Provide the [X, Y] coordinate of the cell's center where the given text is located.  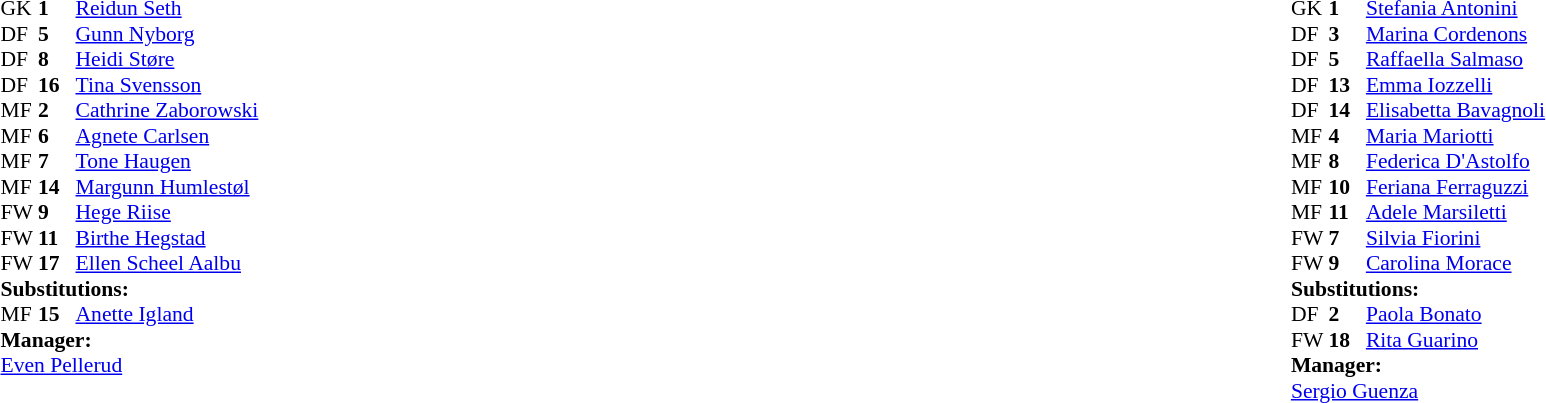
Silvia Fiorini [1456, 238]
Hege Riise [168, 213]
Emma Iozzelli [1456, 85]
Federica D'Astolfo [1456, 161]
Adele Marsiletti [1456, 213]
Paola Bonato [1456, 315]
Gunn Nyborg [168, 34]
Agnete Carlsen [168, 136]
4 [1347, 136]
Ellen Scheel Aalbu [168, 263]
Maria Mariotti [1456, 136]
Birthe Hegstad [168, 238]
Margunn Humlestøl [168, 187]
Even Pellerud [129, 365]
Cathrine Zaborowski [168, 111]
16 [57, 85]
6 [57, 136]
10 [1347, 187]
15 [57, 315]
3 [1347, 34]
Marina Cordenons [1456, 34]
17 [57, 263]
18 [1347, 340]
Rita Guarino [1456, 340]
Feriana Ferraguzzi [1456, 187]
Tina Svensson [168, 85]
13 [1347, 85]
Heidi Støre [168, 59]
Raffaella Salmaso [1456, 59]
Anette Igland [168, 315]
Carolina Morace [1456, 263]
Tone Haugen [168, 161]
Elisabetta Bavagnoli [1456, 111]
